Extract the [X, Y] coordinate from the center of the cell holding the provided text.  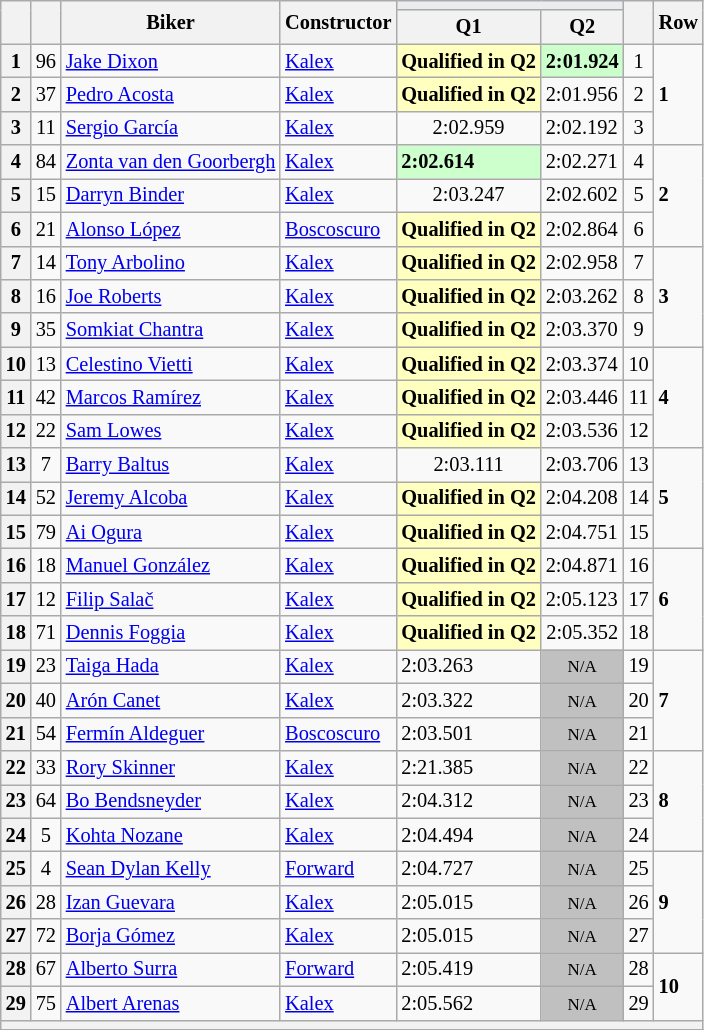
Zonta van den Goorbergh [170, 162]
Celestino Vietti [170, 364]
Ai Ogura [170, 532]
79 [46, 532]
Manuel González [170, 565]
Tony Arbolino [170, 263]
35 [46, 330]
Borja Gómez [170, 936]
2:04.871 [582, 565]
2:05.123 [582, 599]
2:04.751 [582, 532]
Sergio García [170, 128]
Fermín Aldeguer [170, 734]
2:03.111 [468, 465]
Kohta Nozane [170, 835]
Pedro Acosta [170, 94]
96 [46, 61]
2:03.374 [582, 364]
Rory Skinner [170, 767]
2:02.864 [582, 229]
64 [46, 801]
40 [46, 700]
2:03.706 [582, 465]
Arón Canet [170, 700]
52 [46, 498]
2:02.192 [582, 128]
Somkiat Chantra [170, 330]
2:03.370 [582, 330]
Sam Lowes [170, 431]
2:02.602 [582, 195]
2:04.727 [468, 868]
Marcos Ramírez [170, 397]
33 [46, 767]
2:03.263 [468, 666]
2:04.312 [468, 801]
2:02.958 [582, 263]
Izan Guevara [170, 902]
2:05.352 [582, 633]
Alberto Surra [170, 969]
42 [46, 397]
2:02.614 [468, 162]
84 [46, 162]
Joe Roberts [170, 296]
2:03.536 [582, 431]
2:03.446 [582, 397]
2:03.247 [468, 195]
2:03.501 [468, 734]
Jeremy Alcoba [170, 498]
Jake Dixon [170, 61]
2:01.956 [582, 94]
Albert Arenas [170, 1003]
75 [46, 1003]
72 [46, 936]
2:04.208 [582, 498]
2:03.262 [582, 296]
Barry Baltus [170, 465]
Dennis Foggia [170, 633]
Q1 [468, 27]
2:21.385 [468, 767]
Q2 [582, 27]
Alonso López [170, 229]
2:02.959 [468, 128]
2:02.271 [582, 162]
Constructor [338, 22]
2:05.562 [468, 1003]
2:03.322 [468, 700]
Darryn Binder [170, 195]
2:01.924 [582, 61]
54 [46, 734]
71 [46, 633]
Bo Bendsneyder [170, 801]
2:04.494 [468, 835]
2:05.419 [468, 969]
Sean Dylan Kelly [170, 868]
Filip Salač [170, 599]
Biker [170, 22]
67 [46, 969]
37 [46, 94]
Taiga Hada [170, 666]
Row [678, 22]
